Capture the cell that displays the provided text and extract its [X, Y] central coordinate. 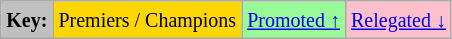
Promoted ↑ [294, 20]
Premiers / Champions [148, 20]
Relegated ↓ [398, 20]
Key: [27, 20]
